Return the (X, Y) coordinate for the center point of the cell that contains the specified text.  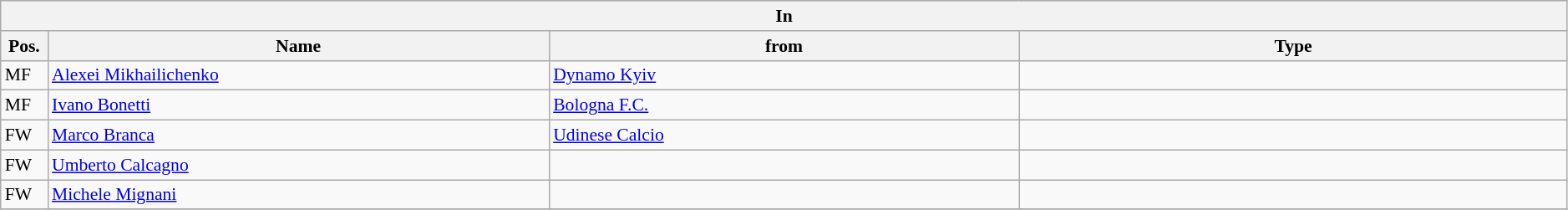
Bologna F.C. (784, 105)
Ivano Bonetti (298, 105)
from (784, 46)
In (784, 16)
Pos. (24, 46)
Umberto Calcagno (298, 165)
Marco Branca (298, 136)
Type (1293, 46)
Alexei Mikhailichenko (298, 75)
Name (298, 46)
Udinese Calcio (784, 136)
Dynamo Kyiv (784, 75)
Michele Mignani (298, 195)
